Locate the cell with the specified text and output its [X, Y] center coordinate. 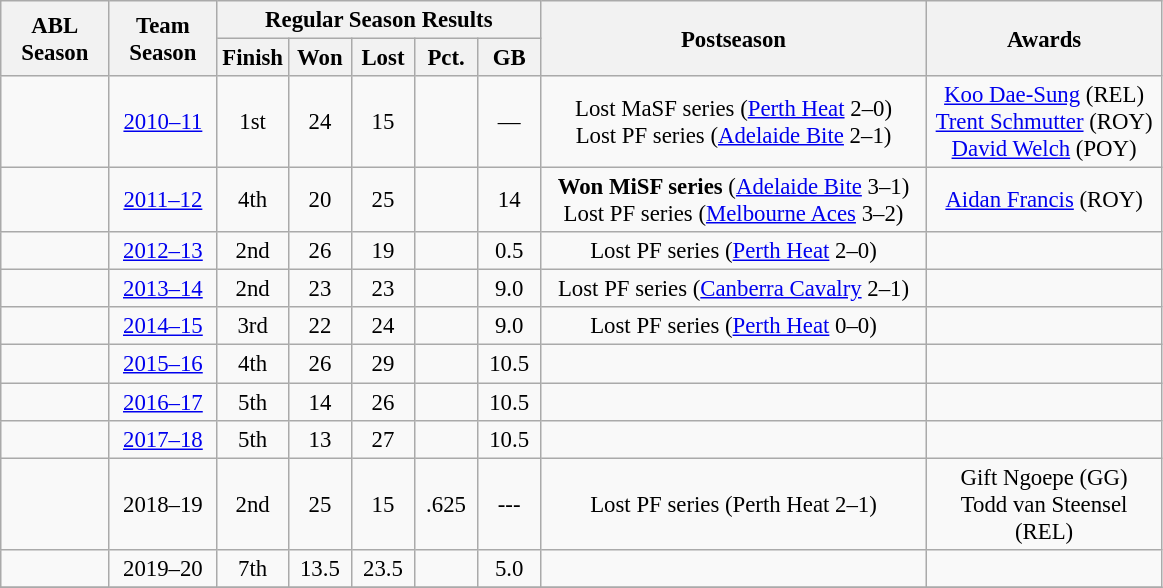
20 [320, 200]
2011–12 [163, 200]
22 [320, 327]
.625 [446, 504]
0.5 [510, 251]
2010–11 [163, 122]
Koo Dae-Sung (REL)Trent Schmutter (ROY)David Welch (POY) [1044, 122]
19 [382, 251]
— [510, 122]
Won [320, 58]
Gift Ngoepe (GG)Todd van Steensel (REL) [1044, 504]
27 [382, 439]
2016–17 [163, 402]
Awards [1044, 38]
3rd [252, 327]
Lost [382, 58]
2013–14 [163, 289]
Won MiSF series (Adelaide Bite 3–1)Lost PF series (Melbourne Aces 3–2) [734, 200]
TeamSeason [163, 38]
2017–18 [163, 439]
Lost PF series (Canberra Cavalry 2–1) [734, 289]
1st [252, 122]
2014–15 [163, 327]
Lost PF series (Perth Heat 2–0) [734, 251]
Lost MaSF series (Perth Heat 2–0)Lost PF series (Adelaide Bite 2–1) [734, 122]
Lost PF series (Perth Heat 2–1) [734, 504]
13 [320, 439]
--- [510, 504]
29 [382, 364]
2018–19 [163, 504]
2015–16 [163, 364]
5.0 [510, 568]
Lost PF series (Perth Heat 0–0) [734, 327]
7th [252, 568]
2012–13 [163, 251]
Aidan Francis (ROY) [1044, 200]
2019–20 [163, 568]
GB [510, 58]
Pct. [446, 58]
Regular Season Results [379, 20]
13.5 [320, 568]
Finish [252, 58]
Postseason [734, 38]
23.5 [382, 568]
ABLSeason [55, 38]
